Provide the (x, y) coordinate of the cell's center where the given text is located.  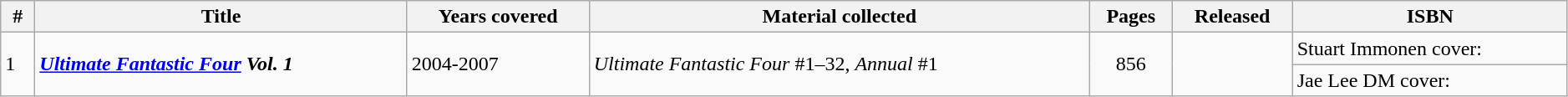
Years covered (498, 17)
Jae Lee DM cover: (1430, 80)
Stuart Immonen cover: (1430, 48)
Ultimate Fantastic Four #1–32, Annual #1 (839, 64)
856 (1131, 64)
Ultimate Fantastic Four Vol. 1 (221, 64)
Material collected (839, 17)
Title (221, 17)
2004-2007 (498, 64)
ISBN (1430, 17)
Released (1232, 17)
1 (18, 64)
Pages (1131, 17)
# (18, 17)
